Scan for the cell matching the given text and deliver its [x, y] coordinate at center. 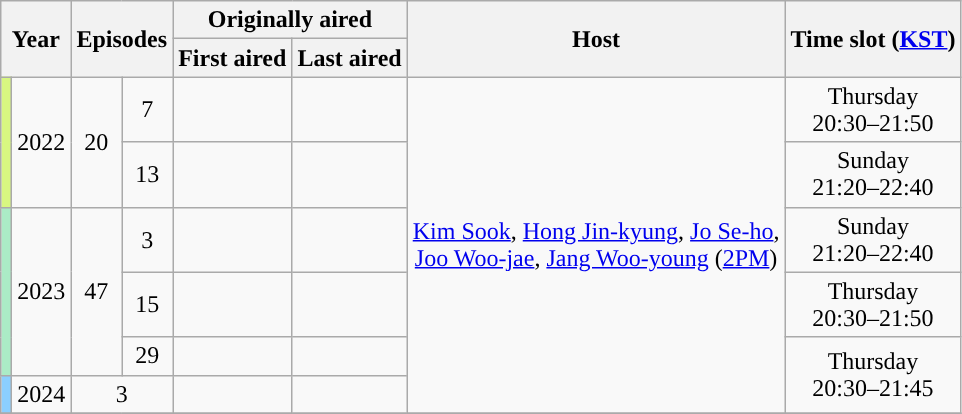
Time slot (KST) [873, 39]
7 [148, 110]
2023 [42, 291]
2024 [42, 394]
Kim Sook, Hong Jin-kyung, Jo Se-ho,Joo Woo-jae, Jang Woo-young (2PM) [596, 245]
20 [96, 142]
13 [148, 174]
Host [596, 39]
Episodes [122, 39]
Year [36, 39]
2022 [42, 142]
47 [96, 291]
Originally aired [290, 20]
Thursday20:30–21:45 [873, 375]
Last aired [350, 58]
First aired [232, 58]
15 [148, 304]
29 [148, 356]
